Find where the given text appears and provide that cell's center as (x, y) coordinate. 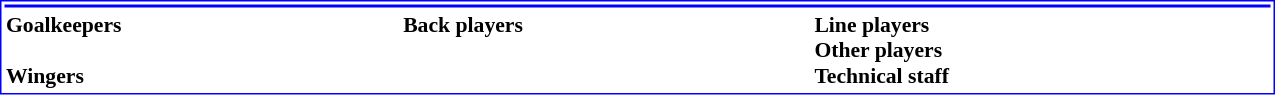
Back players (606, 50)
Goalkeepers Wingers (201, 50)
Line players Other players Technical staff (1042, 50)
